Provide the [X, Y] coordinate of the cell's center where the given text is located.  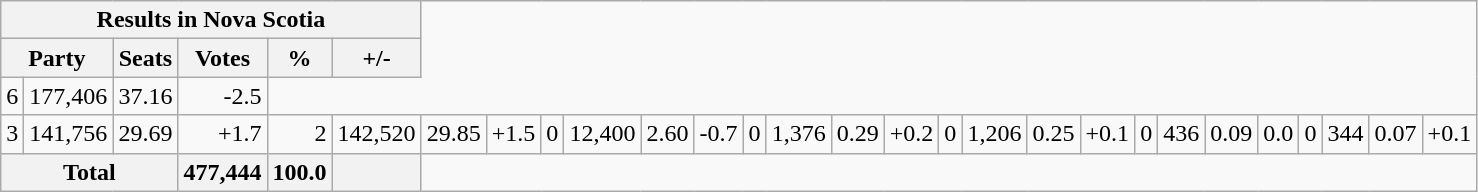
344 [1346, 134]
0.25 [1054, 134]
+1.5 [514, 134]
% [300, 58]
Total [90, 172]
0.29 [858, 134]
141,756 [68, 134]
6 [12, 96]
177,406 [68, 96]
Results in Nova Scotia [211, 20]
436 [1182, 134]
100.0 [300, 172]
1,376 [798, 134]
29.85 [454, 134]
37.16 [146, 96]
2.60 [668, 134]
12,400 [602, 134]
29.69 [146, 134]
+0.2 [912, 134]
Seats [146, 58]
2 [300, 134]
+/- [376, 58]
142,520 [376, 134]
477,444 [222, 172]
0.09 [1232, 134]
-2.5 [222, 96]
+1.7 [222, 134]
3 [12, 134]
0.07 [1396, 134]
1,206 [994, 134]
0.0 [1278, 134]
Party [57, 58]
-0.7 [718, 134]
Votes [222, 58]
